Search for the cell housing the specified text and yield its [x, y] center coordinate. 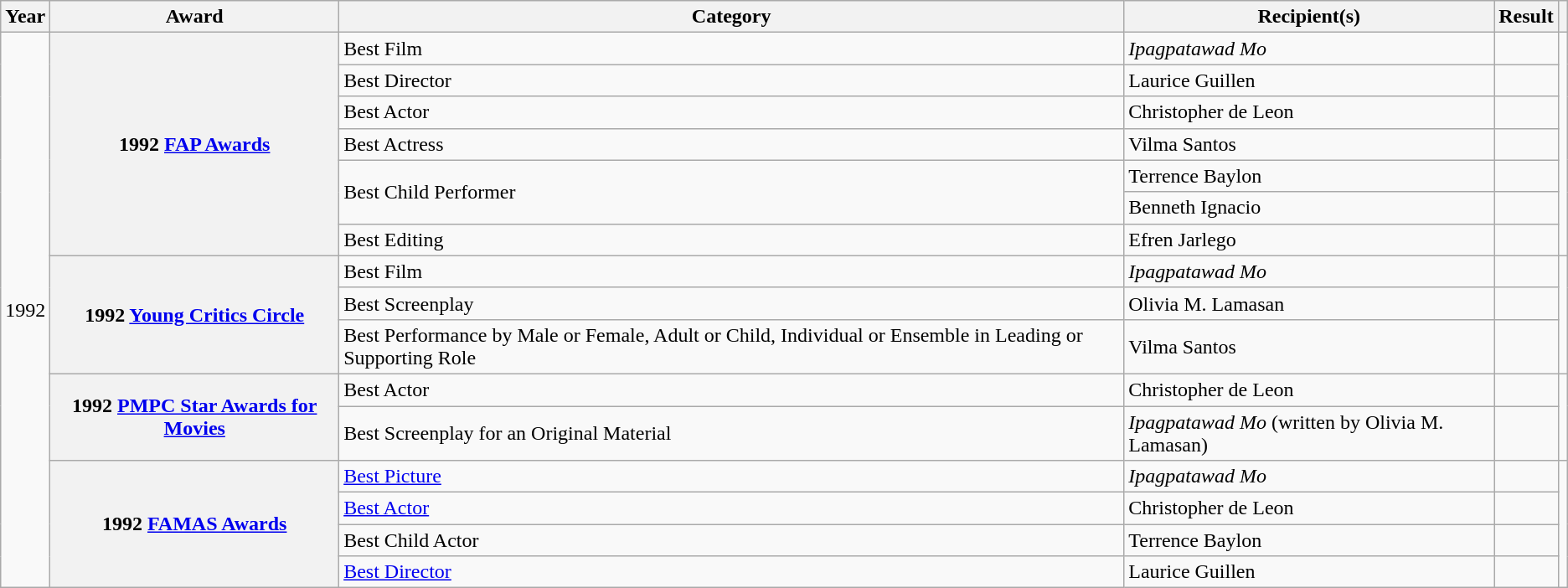
Best Performance by Male or Female, Adult or Child, Individual or Ensemble in Leading or Supporting Role [732, 347]
Best Picture [732, 477]
Category [732, 17]
Ipagpatawad Mo (written by Olivia M. Lamasan) [1309, 432]
Olivia M. Lamasan [1309, 303]
1992 Young Critics Circle [194, 315]
1992 FAMAS Awards [194, 524]
Best Actress [732, 144]
Best Screenplay [732, 303]
Benneth Ignacio [1309, 208]
Best Child Actor [732, 540]
Year [25, 17]
1992 FAP Awards [194, 144]
Recipient(s) [1309, 17]
Best Screenplay for an Original Material [732, 432]
Efren Jarlego [1309, 240]
Award [194, 17]
Best Child Performer [732, 192]
Result [1526, 17]
1992 PMPC Star Awards for Movies [194, 417]
Best Editing [732, 240]
1992 [25, 310]
